Capture the cell that displays the provided text and extract its [X, Y] central coordinate. 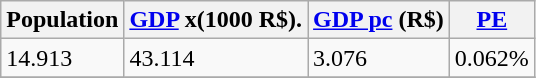
PE [492, 20]
Population [62, 20]
3.076 [379, 58]
0.062% [492, 58]
GDP pc (R$) [379, 20]
GDP x(1000 R$). [216, 20]
43.114 [216, 58]
14.913 [62, 58]
